Output the (X, Y) coordinate of the center of the cell containing the given text.  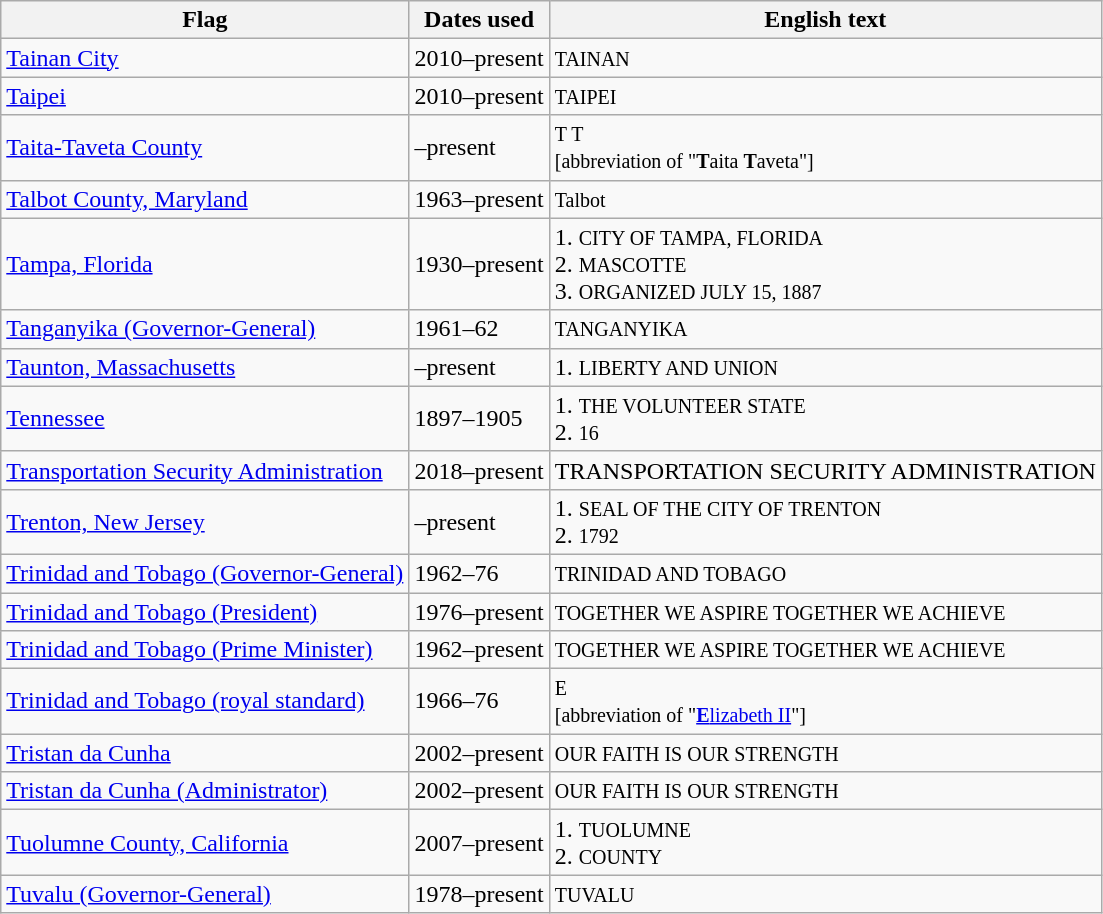
Tanganyika (Governor-General) (205, 329)
1930–present (479, 264)
Talbot (825, 199)
Transportation Security Administration (205, 470)
1. CITY OF TAMPA, FLORIDA2. MASCOTTE3. ORGANIZED JULY 15, 1887 (825, 264)
Trinidad and Tobago (Prime Minister) (205, 650)
1976–present (479, 611)
Tuolumne County, California (205, 842)
Tuvalu (Governor-General) (205, 894)
Tennessee (205, 418)
TRANSPORTATION SECURITY ADMINISTRATION (825, 470)
T T[abbreviation of "Taita Taveta"] (825, 148)
Trenton, New Jersey (205, 522)
1962–76 (479, 573)
2018–present (479, 470)
Trinidad and Tobago (Governor-General) (205, 573)
1963–present (479, 199)
Taipei (205, 96)
Tainan City (205, 58)
Flag (205, 20)
1. TUOLUMNE2. COUNTY (825, 842)
Taunton, Massachusetts (205, 367)
TAIPEI (825, 96)
1. SEAL OF THE CITY OF TRENTON2. 1792 (825, 522)
1. LIBERTY AND UNION (825, 367)
TUVALU (825, 894)
English text (825, 20)
Tristan da Cunha (205, 753)
2007–present (479, 842)
1. THE VOLUNTEER STATE2. 16 (825, 418)
1966–76 (479, 702)
TAINAN (825, 58)
1897–1905 (479, 418)
Tristan da Cunha (Administrator) (205, 791)
Talbot County, Maryland (205, 199)
1961–62 (479, 329)
Trinidad and Tobago (royal standard) (205, 702)
TRINIDAD AND TOBAGO (825, 573)
1978–present (479, 894)
Dates used (479, 20)
Trinidad and Tobago (President) (205, 611)
TANGANYIKA (825, 329)
E[abbreviation of "Elizabeth II"] (825, 702)
1962–present (479, 650)
Tampa, Florida (205, 264)
Taita-Taveta County (205, 148)
